Return [x, y] of the center of cell containing provided text 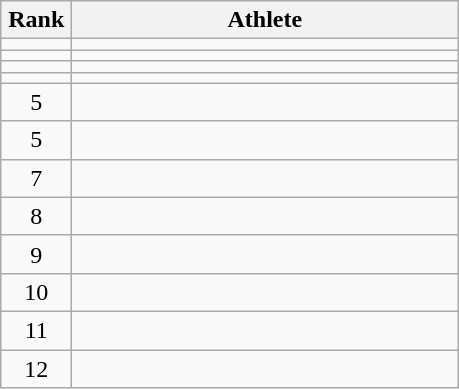
7 [36, 178]
12 [36, 369]
11 [36, 330]
9 [36, 254]
Rank [36, 20]
Athlete [265, 20]
8 [36, 216]
10 [36, 292]
